Search for the cell housing the specified text and yield its [X, Y] center coordinate. 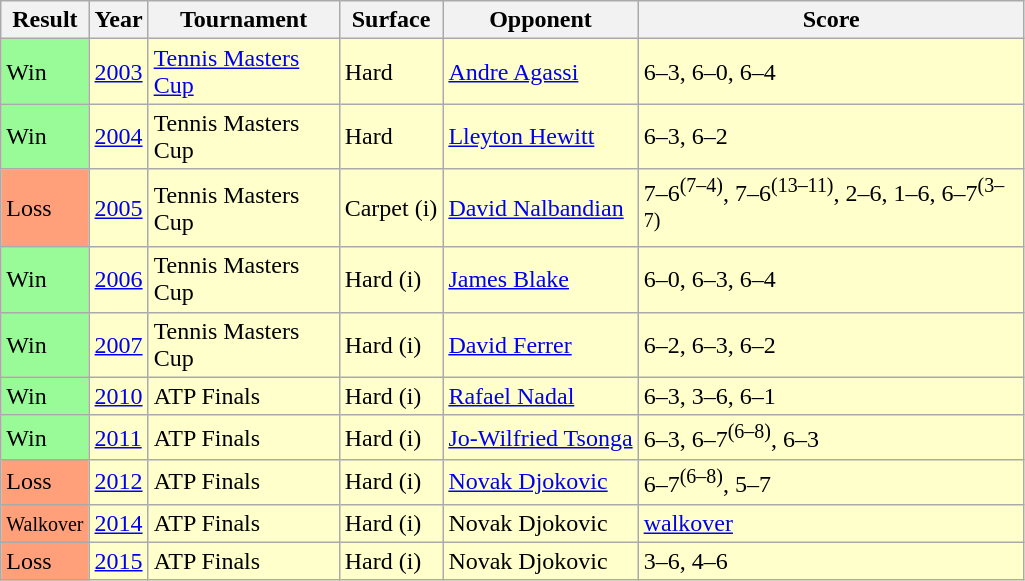
Surface [391, 20]
David Ferrer [540, 344]
6–3, 6–7(6–8), 6–3 [831, 438]
6–3, 6–2 [831, 136]
7–6(7–4), 7–6(13–11), 2–6, 1–6, 6–7(3–7) [831, 208]
Lleyton Hewitt [540, 136]
Result [45, 20]
2006 [118, 280]
David Nalbandian [540, 208]
2007 [118, 344]
3–6, 4–6 [831, 561]
2004 [118, 136]
6–0, 6–3, 6–4 [831, 280]
Rafael Nadal [540, 396]
6–2, 6–3, 6–2 [831, 344]
2011 [118, 438]
6–7(6–8), 5–7 [831, 482]
2014 [118, 523]
walkover [831, 523]
Walkover [45, 523]
Andre Agassi [540, 72]
Score [831, 20]
6–3, 3–6, 6–1 [831, 396]
2005 [118, 208]
Carpet (i) [391, 208]
2015 [118, 561]
Opponent [540, 20]
2003 [118, 72]
6–3, 6–0, 6–4 [831, 72]
Year [118, 20]
2012 [118, 482]
2010 [118, 396]
James Blake [540, 280]
Jo-Wilfried Tsonga [540, 438]
Tournament [244, 20]
